Return (x, y) of the center of cell containing provided text 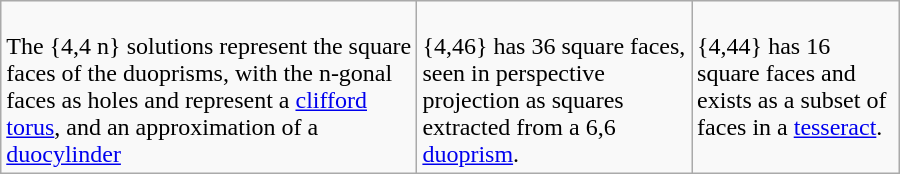
{4,46} has 36 square faces, seen in perspective projection as squares extracted from a 6,6 duoprism. (554, 88)
{4,44} has 16 square faces and exists as a subset of faces in a tesseract. (796, 88)
